Return (x, y) of the center of cell containing provided text 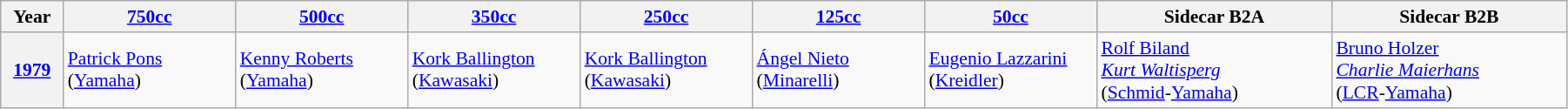
500cc (322, 17)
750cc (150, 17)
Rolf Biland Kurt Waltisperg(Schmid-Yamaha) (1214, 70)
Year (32, 17)
Patrick Pons(Yamaha) (150, 70)
250cc (667, 17)
125cc (839, 17)
Ángel Nieto(Minarelli) (839, 70)
1979 (32, 70)
Kenny Roberts(Yamaha) (322, 70)
Bruno Holzer Charlie Maierhans(LCR-Yamaha) (1449, 70)
Sidecar B2B (1449, 17)
Eugenio Lazzarini(Kreidler) (1010, 70)
Sidecar B2A (1214, 17)
350cc (494, 17)
50cc (1010, 17)
